Provide the (X, Y) coordinate of the cell's center where the given text is located.  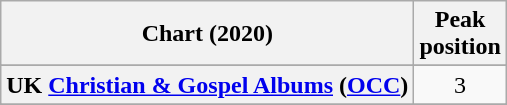
Peak position (460, 34)
UK Christian & Gospel Albums (OCC) (208, 85)
3 (460, 85)
Chart (2020) (208, 34)
